Return [X, Y] of the center of cell containing provided text 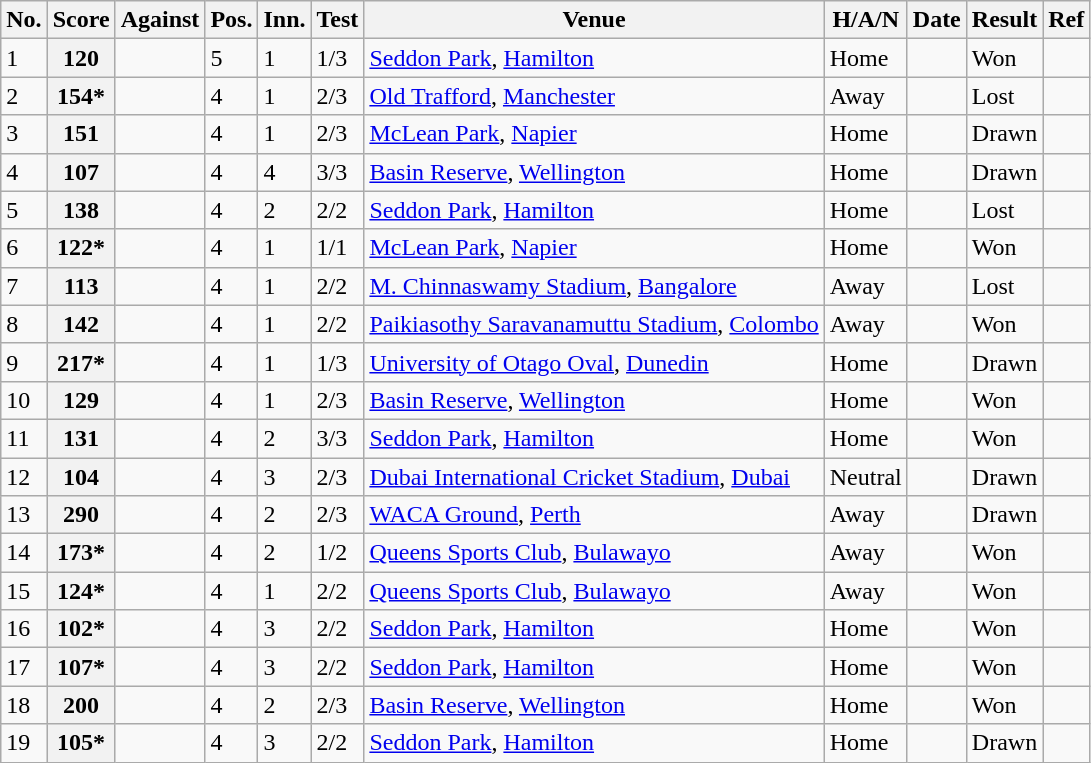
Result [1004, 20]
No. [24, 20]
7 [24, 286]
107 [81, 172]
142 [81, 324]
131 [81, 438]
12 [24, 477]
124* [81, 591]
Date [936, 20]
173* [81, 553]
Dubai International Cricket Stadium, Dubai [594, 477]
14 [24, 553]
129 [81, 400]
Paikiasothy Saravanamuttu Stadium, Colombo [594, 324]
M. Chinnaswamy Stadium, Bangalore [594, 286]
105* [81, 743]
18 [24, 705]
Pos. [232, 20]
8 [24, 324]
102* [81, 629]
Score [81, 20]
122* [81, 248]
Old Trafford, Manchester [594, 96]
120 [81, 58]
104 [81, 477]
Neutral [866, 477]
University of Otago Oval, Dunedin [594, 362]
15 [24, 591]
9 [24, 362]
151 [81, 134]
200 [81, 705]
Test [338, 20]
Venue [594, 20]
1/1 [338, 248]
107* [81, 667]
Against [160, 20]
6 [24, 248]
Inn. [284, 20]
19 [24, 743]
290 [81, 515]
11 [24, 438]
H/A/N [866, 20]
113 [81, 286]
217* [81, 362]
138 [81, 210]
WACA Ground, Perth [594, 515]
13 [24, 515]
1/2 [338, 553]
10 [24, 400]
16 [24, 629]
Ref [1066, 20]
154* [81, 96]
17 [24, 667]
